Capture the cell that displays the provided text and extract its (X, Y) central coordinate. 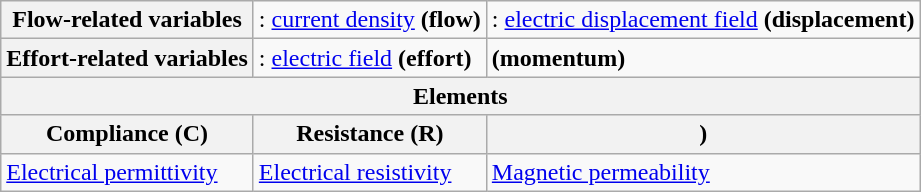
(momentum) (703, 58)
Elements (460, 96)
Resistance (R) (370, 134)
Flow-related variables (128, 20)
) (703, 134)
Electrical resistivity (370, 172)
Magnetic permeability (703, 172)
Compliance (C) (128, 134)
Effort-related variables (128, 58)
Electrical permittivity (128, 172)
: electric field (effort) (370, 58)
: current density (flow) (370, 20)
: electric displacement field (displacement) (703, 20)
